Pinpoint the cell where the given text exists, returning its (x, y) midpoint coordinate. 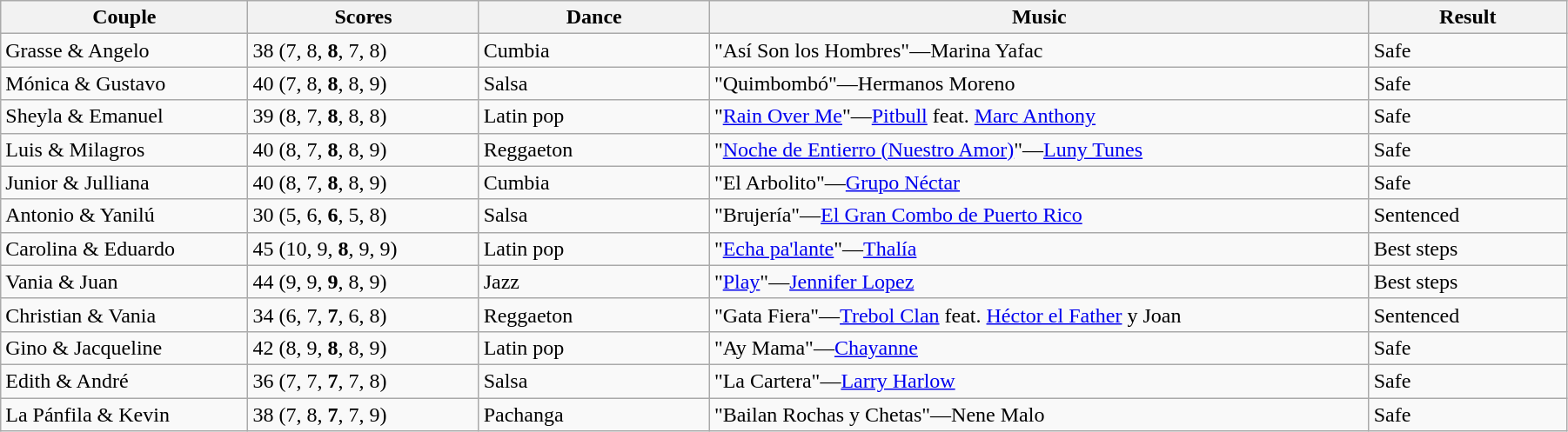
38 (7, 8, 8, 7, 8) (364, 50)
Couple (124, 17)
Pachanga (593, 415)
Result (1467, 17)
45 (10, 9, 8, 9, 9) (364, 249)
38 (7, 8, 7, 7, 9) (364, 415)
Grasse & Angelo (124, 50)
"Quimbombó"—Hermanos Moreno (1039, 83)
Edith & André (124, 381)
"Ay Mama"—Chayanne (1039, 348)
42 (8, 9, 8, 8, 9) (364, 348)
Gino & Jacqueline (124, 348)
Scores (364, 17)
Music (1039, 17)
"Play"—Jennifer Lopez (1039, 282)
Dance (593, 17)
"Brujería"—El Gran Combo de Puerto Rico (1039, 216)
Luis & Milagros (124, 150)
40 (7, 8, 8, 8, 9) (364, 83)
Antonio & Yanilú (124, 216)
Sheyla & Emanuel (124, 116)
Mónica & Gustavo (124, 83)
"Noche de Entierro (Nuestro Amor)"—Luny Tunes (1039, 150)
44 (9, 9, 9, 8, 9) (364, 282)
"La Cartera"—Larry Harlow (1039, 381)
Christian & Vania (124, 315)
34 (6, 7, 7, 6, 8) (364, 315)
36 (7, 7, 7, 7, 8) (364, 381)
"Gata Fiera"—Trebol Clan feat. Héctor el Father y Joan (1039, 315)
"Rain Over Me"—Pitbull feat. Marc Anthony (1039, 116)
Junior & Julliana (124, 183)
"Bailan Rochas y Chetas"—Nene Malo (1039, 415)
30 (5, 6, 6, 5, 8) (364, 216)
"Echa pa'lante"—Thalía (1039, 249)
"Así Son los Hombres"—Marina Yafac (1039, 50)
Carolina & Eduardo (124, 249)
La Pánfila & Kevin (124, 415)
39 (8, 7, 8, 8, 8) (364, 116)
Vania & Juan (124, 282)
"El Arbolito"—Grupo Néctar (1039, 183)
Jazz (593, 282)
